Capture the cell that displays the provided text and extract its (x, y) central coordinate. 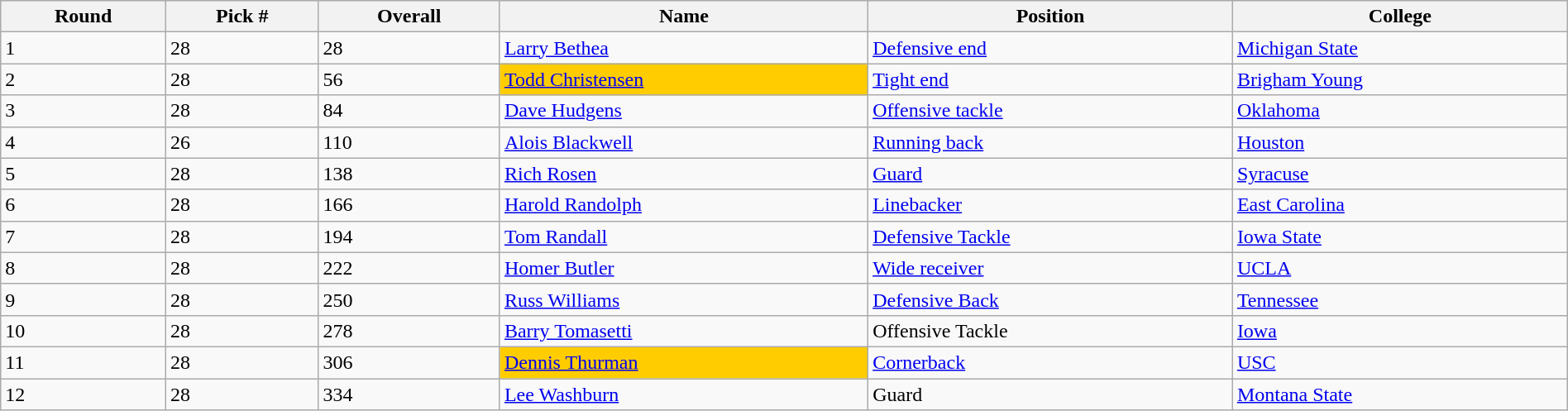
UCLA (1399, 268)
Iowa State (1399, 237)
Michigan State (1399, 48)
East Carolina (1399, 205)
Oklahoma (1399, 111)
Syracuse (1399, 174)
Wide receiver (1050, 268)
8 (84, 268)
12 (84, 394)
1 (84, 48)
Harold Randolph (683, 205)
Homer Butler (683, 268)
11 (84, 362)
306 (409, 362)
26 (241, 142)
Alois Blackwell (683, 142)
Tight end (1050, 79)
56 (409, 79)
Linebacker (1050, 205)
Offensive tackle (1050, 111)
Lee Washburn (683, 394)
222 (409, 268)
9 (84, 299)
Defensive Back (1050, 299)
110 (409, 142)
College (1399, 17)
2 (84, 79)
334 (409, 394)
Larry Bethea (683, 48)
Dennis Thurman (683, 362)
Brigham Young (1399, 79)
Todd Christensen (683, 79)
84 (409, 111)
Pick # (241, 17)
166 (409, 205)
3 (84, 111)
Name (683, 17)
Dave Hudgens (683, 111)
Position (1050, 17)
278 (409, 331)
5 (84, 174)
Defensive Tackle (1050, 237)
138 (409, 174)
Houston (1399, 142)
Montana State (1399, 394)
Iowa (1399, 331)
6 (84, 205)
4 (84, 142)
Rich Rosen (683, 174)
Cornerback (1050, 362)
Running back (1050, 142)
Overall (409, 17)
Russ Williams (683, 299)
194 (409, 237)
Defensive end (1050, 48)
USC (1399, 362)
Barry Tomasetti (683, 331)
Offensive Tackle (1050, 331)
Round (84, 17)
Tom Randall (683, 237)
10 (84, 331)
Tennessee (1399, 299)
250 (409, 299)
7 (84, 237)
